Determine the (X, Y) coordinate at the center of the cell enclosing the given text.  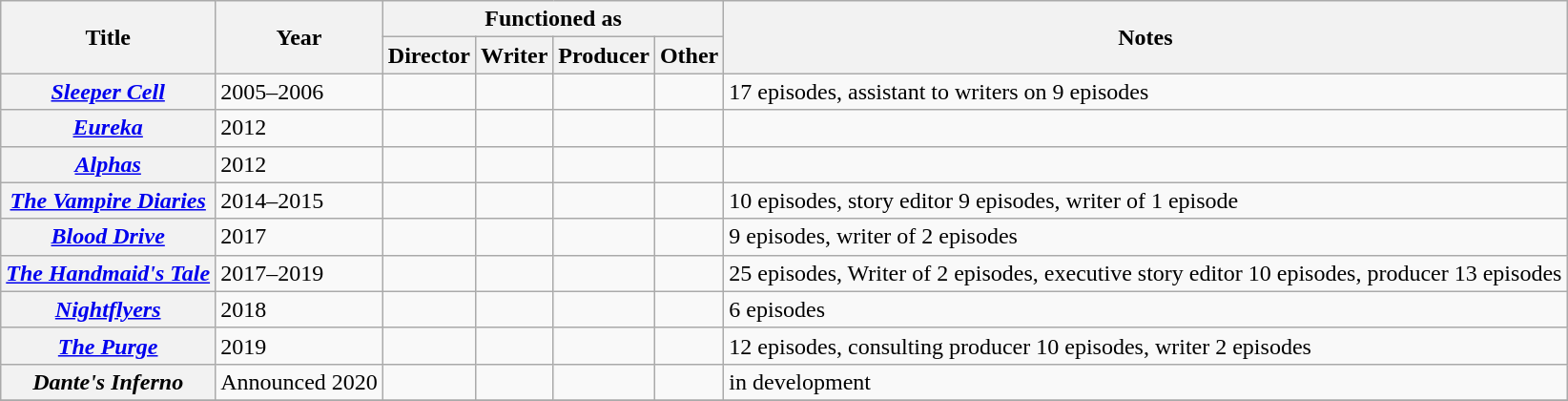
Nightflyers (109, 309)
25 episodes, Writer of 2 episodes, executive story editor 10 episodes, producer 13 episodes (1145, 273)
Notes (1145, 37)
12 episodes, consulting producer 10 episodes, writer 2 episodes (1145, 346)
17 episodes, assistant to writers on 9 episodes (1145, 92)
Eureka (109, 128)
Director (429, 55)
Sleeper Cell (109, 92)
2005–2006 (299, 92)
2019 (299, 346)
Dante's Inferno (109, 382)
6 episodes (1145, 309)
Writer (515, 55)
2017–2019 (299, 273)
Other (689, 55)
Alphas (109, 164)
Blood Drive (109, 237)
Functioned as (553, 19)
Producer (605, 55)
2017 (299, 237)
The Vampire Diaries (109, 200)
The Handmaid's Tale (109, 273)
Year (299, 37)
Title (109, 37)
9 episodes, writer of 2 episodes (1145, 237)
10 episodes, story editor 9 episodes, writer of 1 episode (1145, 200)
2014–2015 (299, 200)
in development (1145, 382)
Announced 2020 (299, 382)
The Purge (109, 346)
2018 (299, 309)
